For the text-containing cell, return its midpoint in [x, y] coordinate format. 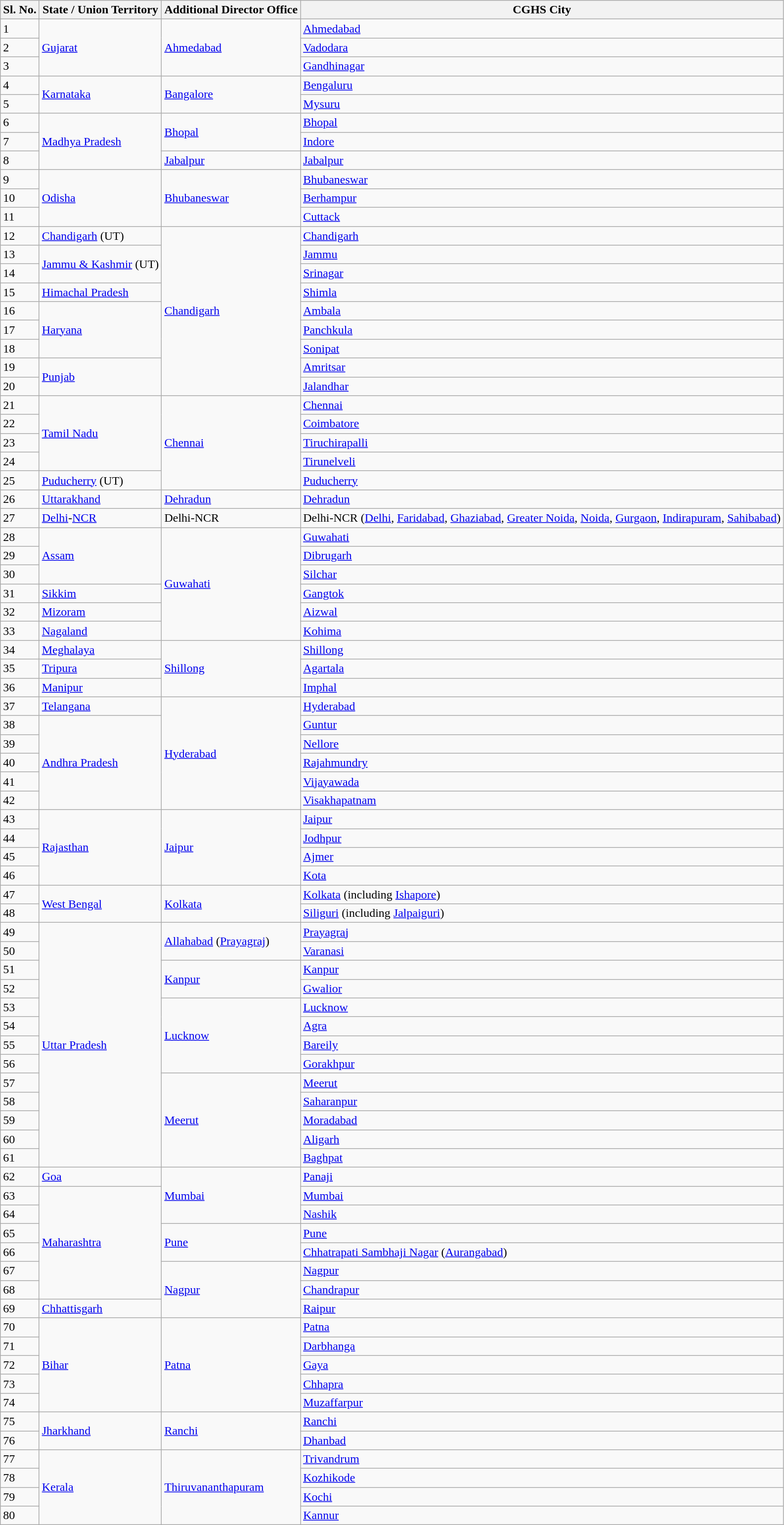
75 [20, 1421]
Gaya [542, 1365]
Mizoram [100, 612]
80 [20, 1516]
20 [20, 386]
Shimla [542, 292]
Cuttack [542, 217]
3 [20, 66]
57 [20, 1082]
46 [20, 876]
Tamil Nadu [100, 433]
27 [20, 518]
Guntur [542, 725]
79 [20, 1497]
Moradabad [542, 1120]
1 [20, 29]
22 [20, 424]
Ajmer [542, 857]
Visakhapatnam [542, 800]
70 [20, 1327]
32 [20, 612]
13 [20, 255]
Agartala [542, 669]
28 [20, 537]
56 [20, 1064]
73 [20, 1384]
Assam [100, 555]
Madhya Pradesh [100, 141]
Goa [100, 1177]
53 [20, 1007]
Uttar Pradesh [100, 1045]
Tirunelveli [542, 461]
Jammu [542, 255]
Rajahmundry [542, 762]
Kochi [542, 1497]
Mysuru [542, 104]
38 [20, 725]
Himachal Pradesh [100, 292]
Puducherry (UT) [100, 480]
5 [20, 104]
Berhampur [542, 198]
42 [20, 800]
Additional Director Office [231, 10]
Kolkata [231, 904]
Bareily [542, 1045]
49 [20, 932]
Vijayawada [542, 781]
77 [20, 1459]
Jharkhand [100, 1431]
Indore [542, 141]
Srinagar [542, 273]
30 [20, 575]
54 [20, 1026]
Delhi-NCR (Delhi, Faridabad, Ghaziabad, Greater Noida, Noida, Gurgaon, Indirapuram, Sahibabad) [542, 518]
Aizwal [542, 612]
37 [20, 706]
19 [20, 367]
Nagaland [100, 631]
Uttarakhand [100, 499]
Manipur [100, 687]
2 [20, 47]
Meghalaya [100, 650]
Punjab [100, 377]
Jalandhar [542, 386]
50 [20, 951]
14 [20, 273]
Muzaffarpur [542, 1402]
Chhattisgarh [100, 1308]
Allahabad (Prayagraj) [231, 942]
Tripura [100, 669]
45 [20, 857]
West Bengal [100, 904]
17 [20, 330]
Odisha [100, 198]
Tiruchirapalli [542, 443]
Amritsar [542, 367]
60 [20, 1139]
47 [20, 895]
12 [20, 236]
Vadodara [542, 47]
Varanasi [542, 951]
51 [20, 970]
76 [20, 1440]
Chhapra [542, 1384]
Kolkata (including Ishapore) [542, 895]
Chhatrapati Sambhaji Nagar (Aurangabad) [542, 1252]
64 [20, 1214]
Kannur [542, 1516]
Trivandrum [542, 1459]
48 [20, 913]
62 [20, 1177]
11 [20, 217]
Panchkula [542, 330]
39 [20, 744]
8 [20, 160]
18 [20, 349]
44 [20, 838]
Nashik [542, 1214]
6 [20, 123]
Coimbatore [542, 424]
69 [20, 1308]
66 [20, 1252]
35 [20, 669]
65 [20, 1233]
78 [20, 1478]
Gangtok [542, 593]
43 [20, 819]
31 [20, 593]
52 [20, 988]
Gujarat [100, 47]
16 [20, 311]
71 [20, 1346]
Sikkim [100, 593]
Andhra Pradesh [100, 762]
24 [20, 461]
Bengaluru [542, 85]
Maharashtra [100, 1243]
59 [20, 1120]
26 [20, 499]
Silchar [542, 575]
55 [20, 1045]
34 [20, 650]
Gorakhpur [542, 1064]
Ambala [542, 311]
Chandrapur [542, 1290]
Panaji [542, 1177]
Kerala [100, 1487]
58 [20, 1101]
Sonipat [542, 349]
Agra [542, 1026]
Raipur [542, 1308]
Telangana [100, 706]
Thiruvananthapuram [231, 1487]
Jammu & Kashmir (UT) [100, 264]
63 [20, 1196]
23 [20, 443]
72 [20, 1365]
25 [20, 480]
Gwalior [542, 988]
Prayagraj [542, 932]
Saharanpur [542, 1101]
15 [20, 292]
Karnataka [100, 94]
29 [20, 556]
Bihar [100, 1365]
10 [20, 198]
74 [20, 1402]
Kozhikode [542, 1478]
Nellore [542, 744]
Chandigarh (UT) [100, 236]
Darbhanga [542, 1346]
40 [20, 762]
Jodhpur [542, 838]
Siliguri (including Jalpaiguri) [542, 913]
Sl. No. [20, 10]
9 [20, 179]
67 [20, 1271]
Puducherry [542, 480]
36 [20, 687]
Dibrugarh [542, 556]
21 [20, 405]
Imphal [542, 687]
7 [20, 141]
Baghpat [542, 1158]
41 [20, 781]
State / Union Territory [100, 10]
Bangalore [231, 94]
4 [20, 85]
33 [20, 631]
Aligarh [542, 1139]
Rajasthan [100, 847]
CGHS City [542, 10]
Kota [542, 876]
68 [20, 1290]
Haryana [100, 330]
Gandhinagar [542, 66]
61 [20, 1158]
Kohima [542, 631]
Dhanbad [542, 1440]
